Provide the (X, Y) coordinate of the cell's center where the given text is located.  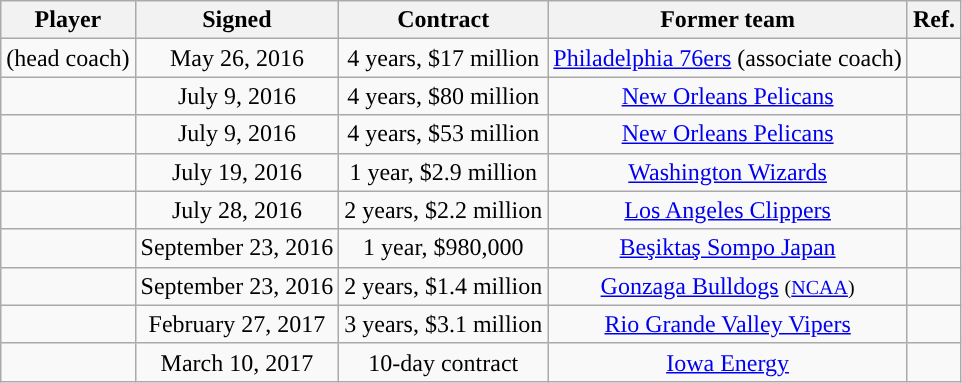
2 years, $2.2 million (444, 210)
Iowa Energy (728, 362)
3 years, $3.1 million (444, 324)
1 year, $980,000 (444, 248)
4 years, $80 million (444, 96)
(head coach) (68, 58)
1 year, $2.9 million (444, 172)
Washington Wizards (728, 172)
May 26, 2016 (237, 58)
Ref. (934, 20)
Rio Grande Valley Vipers (728, 324)
10-day contract (444, 362)
Former team (728, 20)
4 years, $17 million (444, 58)
Signed (237, 20)
Player (68, 20)
July 19, 2016 (237, 172)
4 years, $53 million (444, 134)
2 years, $1.4 million (444, 286)
Beşiktaş Sompo Japan (728, 248)
February 27, 2017 (237, 324)
Los Angeles Clippers (728, 210)
Gonzaga Bulldogs (NCAA) (728, 286)
July 28, 2016 (237, 210)
Contract (444, 20)
Philadelphia 76ers (associate coach) (728, 58)
March 10, 2017 (237, 362)
